Determine the (X, Y) coordinate at the center of the cell enclosing the given text.  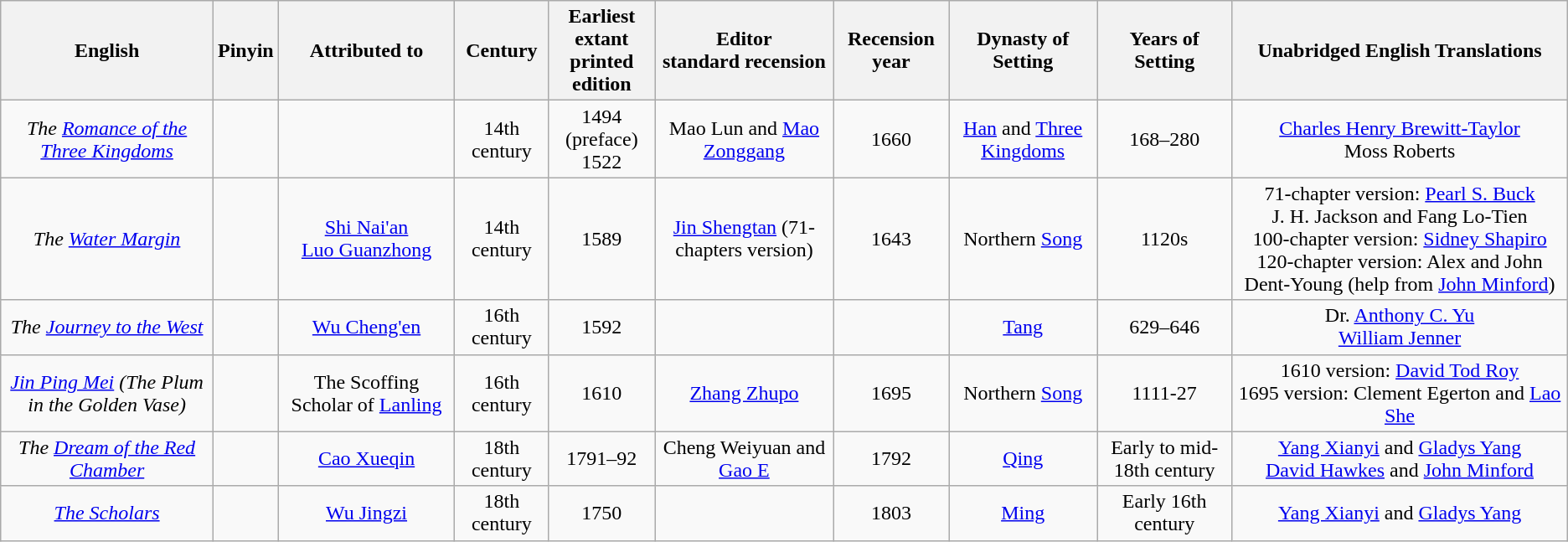
1750 (601, 513)
Unabridged English Translations (1400, 50)
Wu Cheng'en (367, 327)
Charles Henry Brewitt-TaylorMoss Roberts (1400, 139)
1792 (891, 459)
Jin Ping Mei (The Plum in the Golden Vase) (107, 393)
1120s (1164, 239)
Shi Nai'an Luo Guanzhong (367, 239)
Recension year (891, 50)
English (107, 50)
1610 version: David Tod Roy1695 version: Clement Egerton and Lao She (1400, 393)
1494 (preface)1522 (601, 139)
The Dream of the Red Chamber (107, 459)
Qing (1024, 459)
The Romance of the Three Kingdoms (107, 139)
Editor standard recension (744, 50)
1660 (891, 139)
Yang Xianyi and Gladys Yang (1400, 513)
1643 (891, 239)
Zhang Zhupo (744, 393)
1610 (601, 393)
Wu Jingzi (367, 513)
The Journey to the West (107, 327)
Dr. Anthony C. Yu William Jenner (1400, 327)
1589 (601, 239)
Dynasty of Setting (1024, 50)
1592 (601, 327)
Ming (1024, 513)
1695 (891, 393)
Attributed to (367, 50)
The Scoffing Scholar of Lanling (367, 393)
629–646 (1164, 327)
Years of Setting (1164, 50)
Yang Xianyi and Gladys YangDavid Hawkes and John Minford (1400, 459)
Pinyin (245, 50)
1111-27 (1164, 393)
Earliest extant printed edition (601, 50)
Cheng Weiyuan and Gao E (744, 459)
168–280 (1164, 139)
Tang (1024, 327)
1803 (891, 513)
Jin Shengtan (71-chapters version) (744, 239)
The Scholars (107, 513)
Han and Three Kingdoms (1024, 139)
Mao Lun and Mao Zonggang (744, 139)
The Water Margin (107, 239)
1791–92 (601, 459)
Early 16th century (1164, 513)
Century (502, 50)
Cao Xueqin (367, 459)
Early to mid-18th century (1164, 459)
